Locate the cell with the specified text and output its (X, Y) center coordinate. 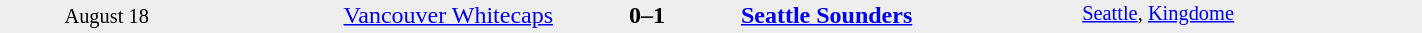
August 18 (106, 16)
Vancouver Whitecaps (384, 15)
Seattle, Kingdome (1252, 16)
Seattle Sounders (910, 15)
0–1 (648, 15)
